Search for the cell housing the specified text and yield its [X, Y] center coordinate. 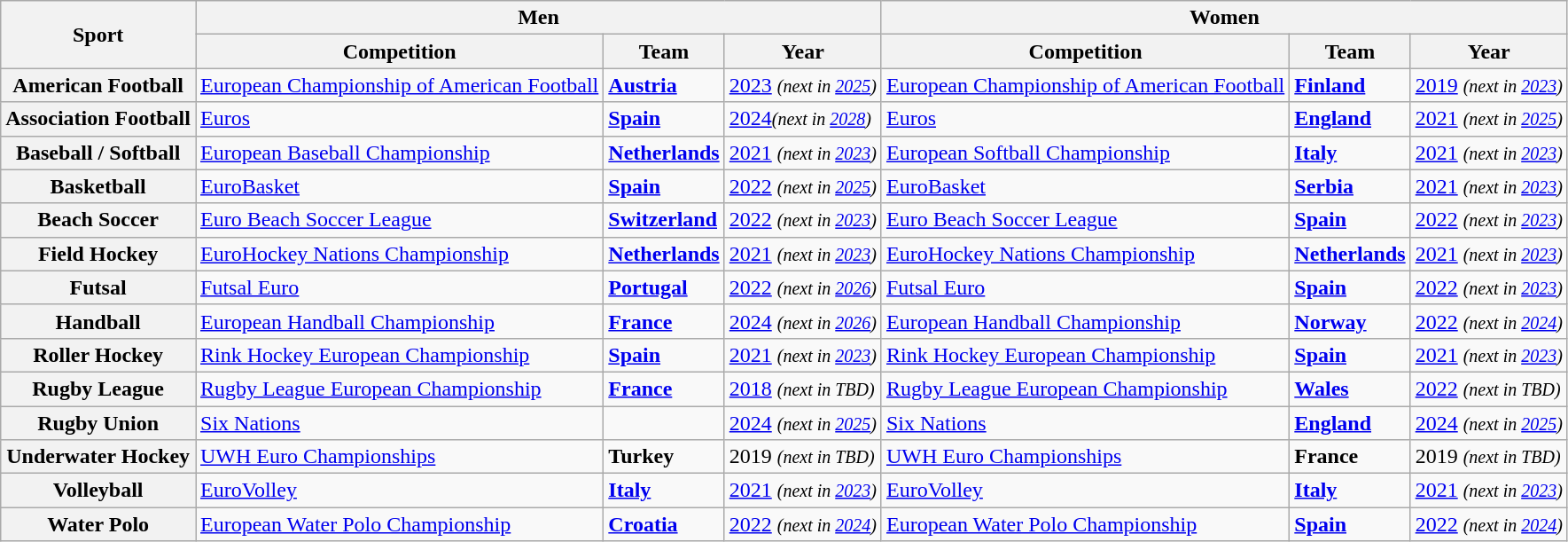
Volleyball [98, 491]
Futsal [98, 287]
Turkey [664, 457]
Croatia [664, 524]
Beach Soccer [98, 220]
European Softball Championship [1085, 153]
2019 (next in 2023) [1489, 85]
Field Hockey [98, 254]
2023 (next in 2025) [803, 85]
2024(next in 2028) [803, 119]
Baseball / Softball [98, 153]
Rugby League [98, 389]
Handball [98, 321]
2022 (next in 2025) [803, 186]
Women [1224, 18]
American Football [98, 85]
Sport [98, 35]
2024 (next in 2026) [803, 321]
Norway [1350, 321]
Underwater Hockey [98, 457]
Switzerland [664, 220]
Wales [1350, 389]
Rugby Union [98, 423]
Basketball [98, 186]
2022 (next in TBD) [1489, 389]
European Baseball Championship [399, 153]
Finland [1350, 85]
2018 (next in TBD) [803, 389]
Roller Hockey [98, 355]
Association Football [98, 119]
2021 (next in 2025) [1489, 119]
Water Polo [98, 524]
Serbia [1350, 186]
Portugal [664, 287]
2022 (next in 2026) [803, 287]
Austria [664, 85]
Men [538, 18]
